Return (X, Y) of the center of cell containing provided text 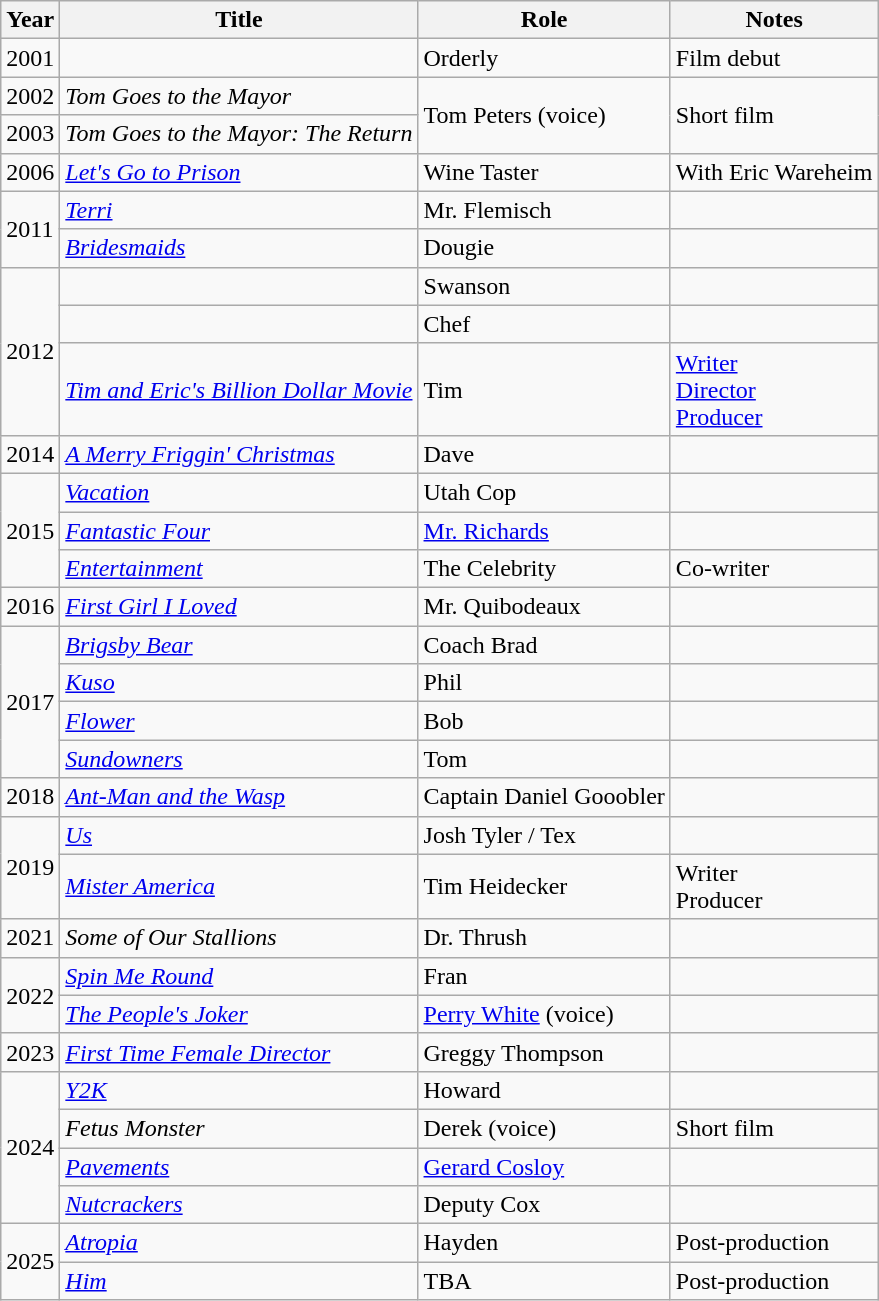
Kuso (239, 683)
Chef (544, 324)
Role (544, 20)
Pavements (239, 1167)
Sundowners (239, 759)
Flower (239, 721)
Coach Brad (544, 645)
Josh Tyler / Tex (544, 835)
2016 (30, 607)
Deputy Cox (544, 1205)
Terri (239, 210)
The People's Joker (239, 1014)
Film debut (774, 58)
Phil (544, 683)
Us (239, 835)
Spin Me Round (239, 976)
Tom (544, 759)
Derek (voice) (544, 1128)
2001 (30, 58)
Fran (544, 976)
Bob (544, 721)
Hayden (544, 1243)
2025 (30, 1262)
2021 (30, 938)
2003 (30, 134)
Dougie (544, 248)
Utah Cop (544, 492)
Orderly (544, 58)
A Merry Friggin' Christmas (239, 454)
Y2K (239, 1090)
First Time Female Director (239, 1052)
Tim Heidecker (544, 886)
Ant-Man and the Wasp (239, 797)
WriterProducer (774, 886)
2024 (30, 1147)
Greggy Thompson (544, 1052)
Vacation (239, 492)
2002 (30, 96)
2019 (30, 868)
Bridesmaids (239, 248)
Nutcrackers (239, 1205)
Tom Peters (voice) (544, 115)
2017 (30, 702)
Co-writer (774, 569)
Mr. Richards (544, 531)
With Eric Wareheim (774, 172)
Year (30, 20)
Mister America (239, 886)
2022 (30, 995)
Title (239, 20)
Tim and Eric's Billion Dollar Movie (239, 389)
The Celebrity (544, 569)
Captain Daniel Gooobler (544, 797)
Notes (774, 20)
2023 (30, 1052)
Tim (544, 389)
Howard (544, 1090)
Tom Goes to the Mayor: The Return (239, 134)
WriterDirectorProducer (774, 389)
Mr. Flemisch (544, 210)
TBA (544, 1281)
Gerard Cosloy (544, 1167)
Atropia (239, 1243)
First Girl I Loved (239, 607)
2006 (30, 172)
Entertainment (239, 569)
Wine Taster (544, 172)
Him (239, 1281)
Some of Our Stallions (239, 938)
Dr. Thrush (544, 938)
Dave (544, 454)
Tom Goes to the Mayor (239, 96)
Perry White (voice) (544, 1014)
2018 (30, 797)
2015 (30, 530)
Fantastic Four (239, 531)
2012 (30, 351)
Fetus Monster (239, 1128)
Swanson (544, 286)
Brigsby Bear (239, 645)
2014 (30, 454)
2011 (30, 229)
Let's Go to Prison (239, 172)
Mr. Quibodeaux (544, 607)
